Pinpoint the cell where the given text exists, returning its (x, y) midpoint coordinate. 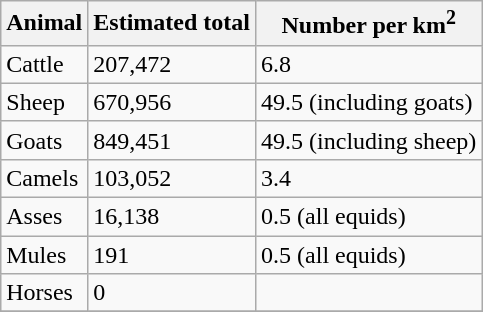
16,138 (172, 217)
49.5 (including goats) (369, 102)
Horses (44, 293)
Estimated total (172, 24)
3.4 (369, 178)
0 (172, 293)
207,472 (172, 64)
849,451 (172, 140)
Camels (44, 178)
49.5 (including sheep) (369, 140)
6.8 (369, 64)
Sheep (44, 102)
Asses (44, 217)
191 (172, 255)
Animal (44, 24)
Cattle (44, 64)
Goats (44, 140)
103,052 (172, 178)
Number per km2 (369, 24)
Mules (44, 255)
670,956 (172, 102)
